Search for the cell housing the specified text and yield its [X, Y] center coordinate. 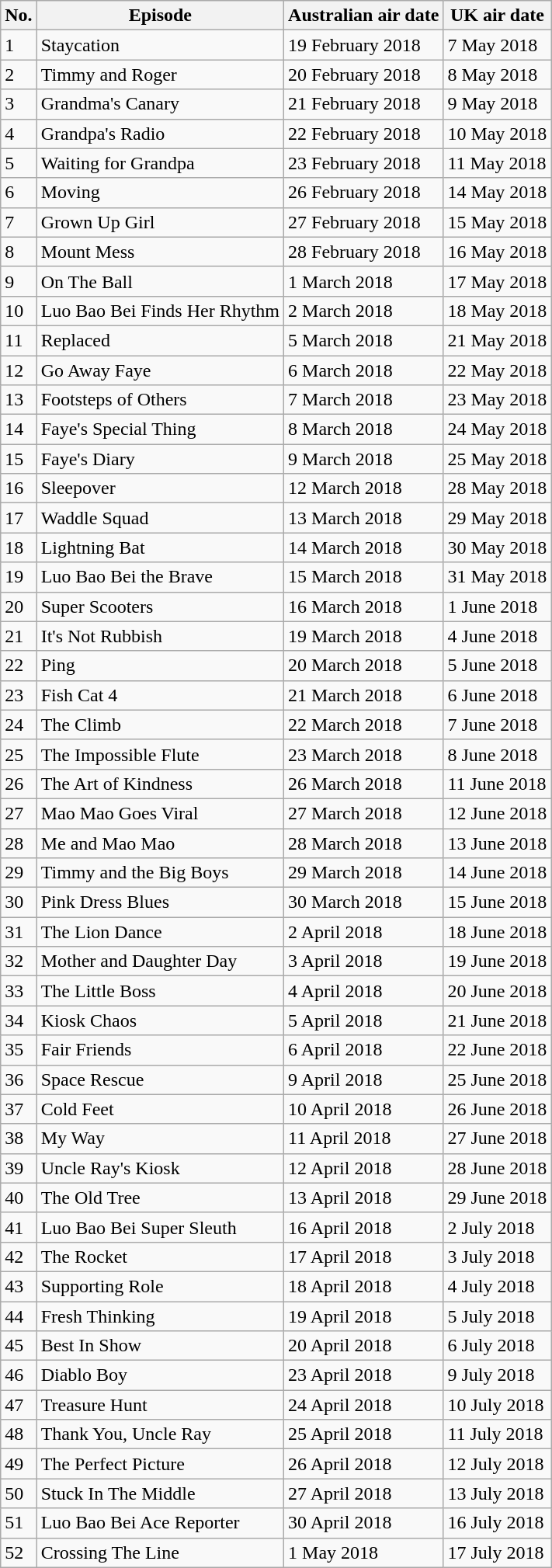
Luo Bao Bei Ace Reporter [160, 1523]
Super Scooters [160, 607]
19 February 2018 [363, 45]
10 July 2018 [497, 1405]
16 April 2018 [363, 1227]
18 [19, 548]
22 June 2018 [497, 1050]
51 [19, 1523]
Replaced [160, 340]
2 March 2018 [363, 311]
Stuck In The Middle [160, 1493]
14 June 2018 [497, 873]
8 March 2018 [363, 429]
15 March 2018 [363, 577]
20 March 2018 [363, 666]
The Little Boss [160, 991]
1 June 2018 [497, 607]
50 [19, 1493]
Me and Mao Mao [160, 843]
23 February 2018 [363, 163]
1 March 2018 [363, 281]
9 July 2018 [497, 1375]
27 [19, 813]
14 March 2018 [363, 548]
5 June 2018 [497, 666]
25 June 2018 [497, 1080]
The Climb [160, 725]
29 May 2018 [497, 518]
22 March 2018 [363, 725]
33 [19, 991]
24 April 2018 [363, 1405]
31 [19, 932]
27 February 2018 [363, 222]
22 May 2018 [497, 370]
16 May 2018 [497, 252]
39 [19, 1168]
28 February 2018 [363, 252]
The Impossible Flute [160, 754]
13 April 2018 [363, 1198]
7 May 2018 [497, 45]
4 July 2018 [497, 1286]
Treasure Hunt [160, 1405]
Staycation [160, 45]
15 June 2018 [497, 902]
Timmy and the Big Boys [160, 873]
Footsteps of Others [160, 400]
Luo Bao Bei Finds Her Rhythm [160, 311]
19 March 2018 [363, 636]
27 March 2018 [363, 813]
Grandpa's Radio [160, 134]
21 June 2018 [497, 1020]
26 April 2018 [363, 1464]
No. [19, 16]
Supporting Role [160, 1286]
13 [19, 400]
12 March 2018 [363, 488]
31 May 2018 [497, 577]
20 April 2018 [363, 1346]
12 July 2018 [497, 1464]
36 [19, 1080]
5 March 2018 [363, 340]
22 February 2018 [363, 134]
18 May 2018 [497, 311]
25 April 2018 [363, 1434]
28 May 2018 [497, 488]
11 [19, 340]
Luo Bao Bei the Brave [160, 577]
4 [19, 134]
25 [19, 754]
16 March 2018 [363, 607]
23 April 2018 [363, 1375]
Go Away Faye [160, 370]
Space Rescue [160, 1080]
7 [19, 222]
Thank You, Uncle Ray [160, 1434]
9 April 2018 [363, 1080]
30 March 2018 [363, 902]
19 [19, 577]
Pink Dress Blues [160, 902]
13 July 2018 [497, 1493]
Luo Bao Bei Super Sleuth [160, 1227]
5 July 2018 [497, 1316]
21 May 2018 [497, 340]
8 May 2018 [497, 75]
Grandma's Canary [160, 104]
4 April 2018 [363, 991]
5 April 2018 [363, 1020]
21 [19, 636]
Best In Show [160, 1346]
My Way [160, 1139]
21 February 2018 [363, 104]
12 [19, 370]
Waddle Squad [160, 518]
23 [19, 695]
Fresh Thinking [160, 1316]
6 April 2018 [363, 1050]
42 [19, 1257]
3 July 2018 [497, 1257]
Sleepover [160, 488]
28 March 2018 [363, 843]
Mother and Daughter Day [160, 961]
12 April 2018 [363, 1168]
Mount Mess [160, 252]
Fish Cat 4 [160, 695]
1 May 2018 [363, 1552]
Cold Feet [160, 1109]
Lightning Bat [160, 548]
Episode [160, 16]
30 May 2018 [497, 548]
Waiting for Grandpa [160, 163]
19 April 2018 [363, 1316]
18 June 2018 [497, 932]
Crossing The Line [160, 1552]
29 June 2018 [497, 1198]
7 March 2018 [363, 400]
23 May 2018 [497, 400]
17 July 2018 [497, 1552]
6 June 2018 [497, 695]
14 [19, 429]
Fair Friends [160, 1050]
5 [19, 163]
29 [19, 873]
20 June 2018 [497, 991]
23 March 2018 [363, 754]
Uncle Ray's Kiosk [160, 1168]
2 [19, 75]
26 June 2018 [497, 1109]
20 February 2018 [363, 75]
37 [19, 1109]
32 [19, 961]
52 [19, 1552]
14 May 2018 [497, 193]
7 June 2018 [497, 725]
Grown Up Girl [160, 222]
34 [19, 1020]
41 [19, 1227]
10 [19, 311]
Diablo Boy [160, 1375]
22 [19, 666]
Faye's Diary [160, 459]
The Art of Kindness [160, 784]
15 May 2018 [497, 222]
18 April 2018 [363, 1286]
30 [19, 902]
3 [19, 104]
43 [19, 1286]
40 [19, 1198]
16 July 2018 [497, 1523]
6 [19, 193]
28 [19, 843]
17 May 2018 [497, 281]
16 [19, 488]
28 June 2018 [497, 1168]
9 [19, 281]
Mao Mao Goes Viral [160, 813]
15 [19, 459]
11 June 2018 [497, 784]
Timmy and Roger [160, 75]
4 June 2018 [497, 636]
UK air date [497, 16]
2 April 2018 [363, 932]
11 April 2018 [363, 1139]
21 March 2018 [363, 695]
48 [19, 1434]
19 June 2018 [497, 961]
8 [19, 252]
Faye's Special Thing [160, 429]
11 May 2018 [497, 163]
49 [19, 1464]
24 [19, 725]
Kiosk Chaos [160, 1020]
The Perfect Picture [160, 1464]
10 April 2018 [363, 1109]
26 [19, 784]
9 March 2018 [363, 459]
Australian air date [363, 16]
The Old Tree [160, 1198]
3 April 2018 [363, 961]
6 March 2018 [363, 370]
10 May 2018 [497, 134]
38 [19, 1139]
8 June 2018 [497, 754]
35 [19, 1050]
9 May 2018 [497, 104]
20 [19, 607]
44 [19, 1316]
2 July 2018 [497, 1227]
Moving [160, 193]
The Rocket [160, 1257]
17 April 2018 [363, 1257]
47 [19, 1405]
13 March 2018 [363, 518]
17 [19, 518]
It's Not Rubbish [160, 636]
45 [19, 1346]
25 May 2018 [497, 459]
30 April 2018 [363, 1523]
On The Ball [160, 281]
27 June 2018 [497, 1139]
Ping [160, 666]
The Lion Dance [160, 932]
27 April 2018 [363, 1493]
29 March 2018 [363, 873]
26 February 2018 [363, 193]
24 May 2018 [497, 429]
1 [19, 45]
12 June 2018 [497, 813]
13 June 2018 [497, 843]
26 March 2018 [363, 784]
6 July 2018 [497, 1346]
11 July 2018 [497, 1434]
46 [19, 1375]
